Return the [x, y] coordinate for the center point of the cell that contains the specified text.  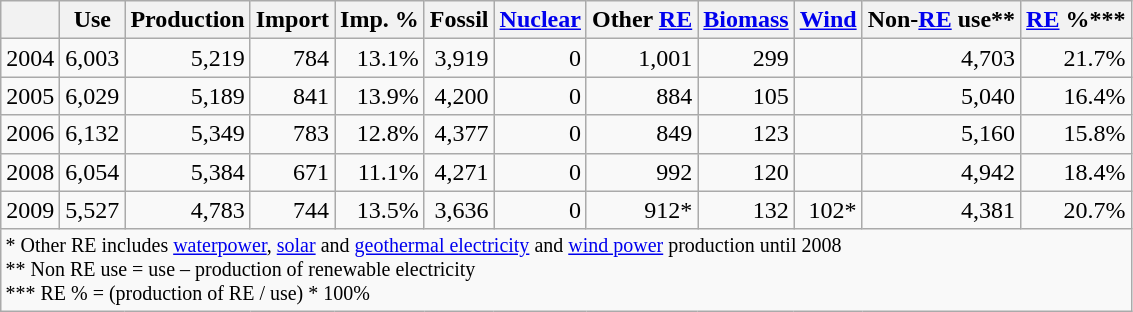
2008 [30, 172]
16.4% [1076, 96]
4,703 [941, 58]
132 [746, 210]
RE %*** [1076, 20]
Fossil [459, 20]
992 [642, 172]
Biomass [746, 20]
21.7% [1076, 58]
1,001 [642, 58]
6,029 [92, 96]
Wind [828, 20]
Non-RE use** [941, 20]
18.4% [1076, 172]
13.9% [380, 96]
20.7% [1076, 210]
102* [828, 210]
Import [292, 20]
2009 [30, 210]
3,919 [459, 58]
5,219 [188, 58]
4,783 [188, 210]
12.8% [380, 134]
11.1% [380, 172]
5,189 [188, 96]
744 [292, 210]
6,003 [92, 58]
2005 [30, 96]
15.8% [1076, 134]
4,942 [941, 172]
783 [292, 134]
4,200 [459, 96]
Other RE [642, 20]
5,384 [188, 172]
4,271 [459, 172]
123 [746, 134]
Nuclear [540, 20]
4,377 [459, 134]
849 [642, 134]
784 [292, 58]
13.1% [380, 58]
841 [292, 96]
3,636 [459, 210]
Production [188, 20]
4,381 [941, 210]
5,160 [941, 134]
299 [746, 58]
2006 [30, 134]
Use [92, 20]
2004 [30, 58]
884 [642, 96]
5,527 [92, 210]
6,132 [92, 134]
13.5% [380, 210]
5,349 [188, 134]
105 [746, 96]
6,054 [92, 172]
Imp. % [380, 20]
120 [746, 172]
912* [642, 210]
5,040 [941, 96]
671 [292, 172]
